Capture the cell that displays the provided text and extract its (X, Y) central coordinate. 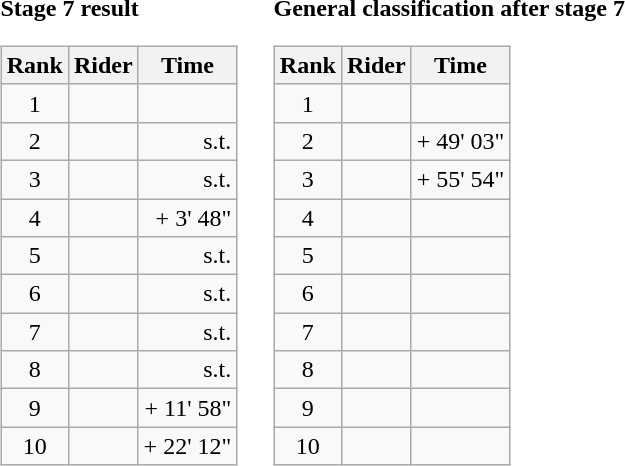
+ 22' 12" (188, 446)
+ 3' 48" (188, 217)
+ 55' 54" (460, 179)
+ 11' 58" (188, 408)
+ 49' 03" (460, 141)
